Locate the cell with the specified text and output its [x, y] center coordinate. 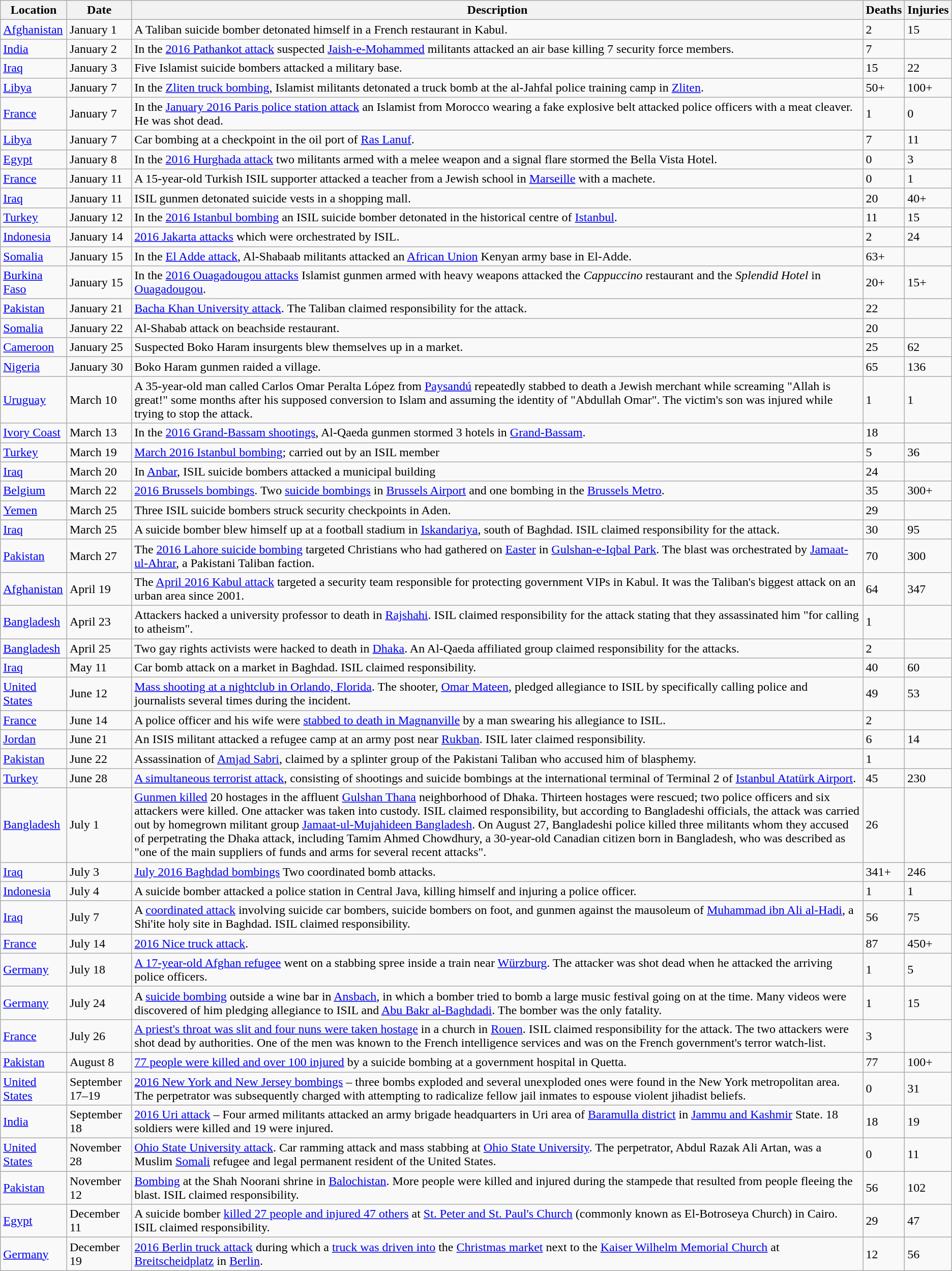
95 [928, 529]
31 [928, 1088]
In the 2016 Ouagadougou attacks Islamist gunmen armed with heavy weapons attacked the Cappuccino restaurant and the Splendid Hotel in Ouagadougou. [497, 283]
March 10 [99, 400]
2016 Jakarta attacks which were orchestrated by ISIL. [497, 237]
A suicide bomber attacked a police station in Central Java, killing himself and injuring a police officer. [497, 891]
300 [928, 555]
2016 Nice truck attack. [497, 943]
20+ [884, 283]
August 8 [99, 1062]
In the 2016 Istanbul bombing an ISIL suicide bomber detonated in the historical centre of Istanbul. [497, 217]
64 [884, 589]
36 [928, 452]
Suspected Boko Haram insurgents blew themselves up in a market. [497, 347]
Two gay rights activists were hacked to death in Dhaka. An Al-Qaeda affiliated group claimed responsibility for the attacks. [497, 648]
In the El Adde attack, Al-Shabaab militants attacked an African Union Kenyan army base in El-Adde. [497, 256]
June 28 [99, 778]
136 [928, 367]
40 [884, 668]
26 [884, 825]
January 1 [99, 29]
Bacha Khan University attack. The Taliban claimed responsibility for the attack. [497, 309]
Belgium [34, 491]
March 20 [99, 471]
Boko Haram gunmen raided a village. [497, 367]
12 [884, 1254]
September 18 [99, 1122]
September 17–19 [99, 1088]
November 28 [99, 1155]
January 2 [99, 49]
Injuries [928, 10]
Deaths [884, 10]
In the 2016 Grand-Bassam shootings, Al-Qaeda gunmen stormed 3 hotels in Grand-Bassam. [497, 433]
230 [928, 778]
April 19 [99, 589]
A Taliban suicide bomber detonated himself in a French restaurant in Kabul. [497, 29]
July 4 [99, 891]
53 [928, 694]
December 19 [99, 1254]
50+ [884, 87]
75 [928, 918]
January 30 [99, 367]
Cameroon [34, 347]
A police officer and his wife were stabbed to death in Magnanville by a man swearing his allegiance to ISIL. [497, 720]
63+ [884, 256]
Burkina Faso [34, 283]
Three ISIL suicide bombers struck security checkpoints in Aden. [497, 510]
May 11 [99, 668]
March 27 [99, 555]
July 3 [99, 872]
Car bombing at a checkpoint in the oil port of Ras Lanuf. [497, 140]
2016 Brussels bombings. Two suicide bombings in Brussels Airport and one bombing in the Brussels Metro. [497, 491]
Location [34, 10]
47 [928, 1221]
December 11 [99, 1221]
July 7 [99, 918]
Ivory Coast [34, 433]
June 12 [99, 694]
January 12 [99, 217]
65 [884, 367]
November 12 [99, 1188]
Uruguay [34, 400]
60 [928, 668]
January 8 [99, 159]
Jordan [34, 740]
Al-Shabab attack on beachside restaurant. [497, 328]
March 2016 Istanbul bombing; carried out by an ISIL member [497, 452]
In the 2016 Pathankot attack suspected Jaish-e-Mohammed militants attacked an air base killing 7 security force members. [497, 49]
An ISIS militant attacked a refugee camp at an army post near Rukban. ISIL later claimed responsibility. [497, 740]
450+ [928, 943]
July 24 [99, 1003]
A 15-year-old Turkish ISIL supporter attacked a teacher from a Jewish school in Marseille with a machete. [497, 179]
45 [884, 778]
Assassination of Amjad Sabri, claimed by a splinter group of the Pakistani Taliban who accused him of blasphemy. [497, 759]
January 14 [99, 237]
June 21 [99, 740]
77 people were killed and over 100 injured by a suicide bombing at a government hospital in Quetta. [497, 1062]
April 23 [99, 622]
Description [497, 10]
July 14 [99, 943]
In Anbar, ISIL suicide bombers attacked a municipal building [497, 471]
In the Zliten truck bombing, Islamist militants detonated a truck bomb at the al-Jahfal police training camp in Zliten. [497, 87]
June 22 [99, 759]
Car bomb attack on a market in Baghdad. ISIL claimed responsibility. [497, 668]
Date [99, 10]
40+ [928, 198]
19 [928, 1122]
300+ [928, 491]
January 21 [99, 309]
Five Islamist suicide bombers attacked a military base. [497, 68]
62 [928, 347]
246 [928, 872]
25 [884, 347]
March 19 [99, 452]
77 [884, 1062]
30 [884, 529]
14 [928, 740]
15+ [928, 283]
6 [884, 740]
49 [884, 694]
July 1 [99, 825]
Nigeria [34, 367]
March 13 [99, 433]
35 [884, 491]
87 [884, 943]
Yemen [34, 510]
A suicide bomber blew himself up at a football stadium in Iskandariya, south of Baghdad. ISIL claimed responsibility for the attack. [497, 529]
70 [884, 555]
July 2016 Baghdad bombings Two coordinated bomb attacks. [497, 872]
January 25 [99, 347]
ISIL gunmen detonated suicide vests in a shopping mall. [497, 198]
347 [928, 589]
January 3 [99, 68]
102 [928, 1188]
In the 2016 Hurghada attack two militants armed with a melee weapon and a signal flare stormed the Bella Vista Hotel. [497, 159]
April 25 [99, 648]
January 22 [99, 328]
July 18 [99, 969]
341+ [884, 872]
June 14 [99, 720]
March 22 [99, 491]
July 26 [99, 1036]
